Scan for the cell matching the given text and deliver its (X, Y) coordinate at center. 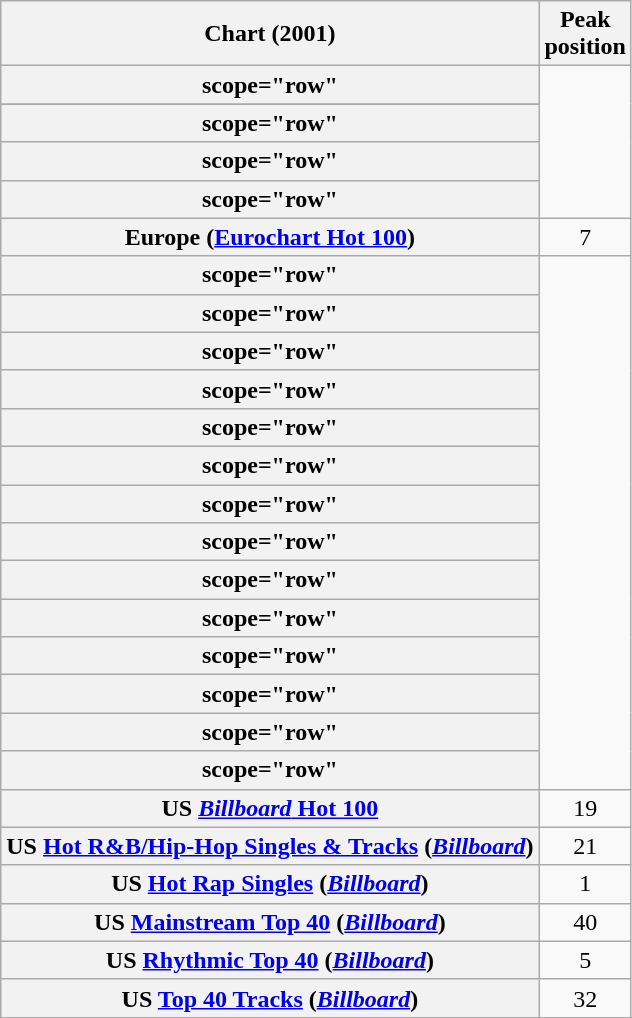
21 (585, 846)
5 (585, 960)
Peakposition (585, 34)
US Mainstream Top 40 (Billboard) (270, 922)
Europe (Eurochart Hot 100) (270, 237)
US Hot R&B/Hip-Hop Singles & Tracks (Billboard) (270, 846)
Chart (2001) (270, 34)
US Rhythmic Top 40 (Billboard) (270, 960)
1 (585, 884)
32 (585, 998)
40 (585, 922)
US Billboard Hot 100 (270, 808)
US Top 40 Tracks (Billboard) (270, 998)
19 (585, 808)
US Hot Rap Singles (Billboard) (270, 884)
7 (585, 237)
